Pinpoint the cell where the given text exists, returning its [x, y] midpoint coordinate. 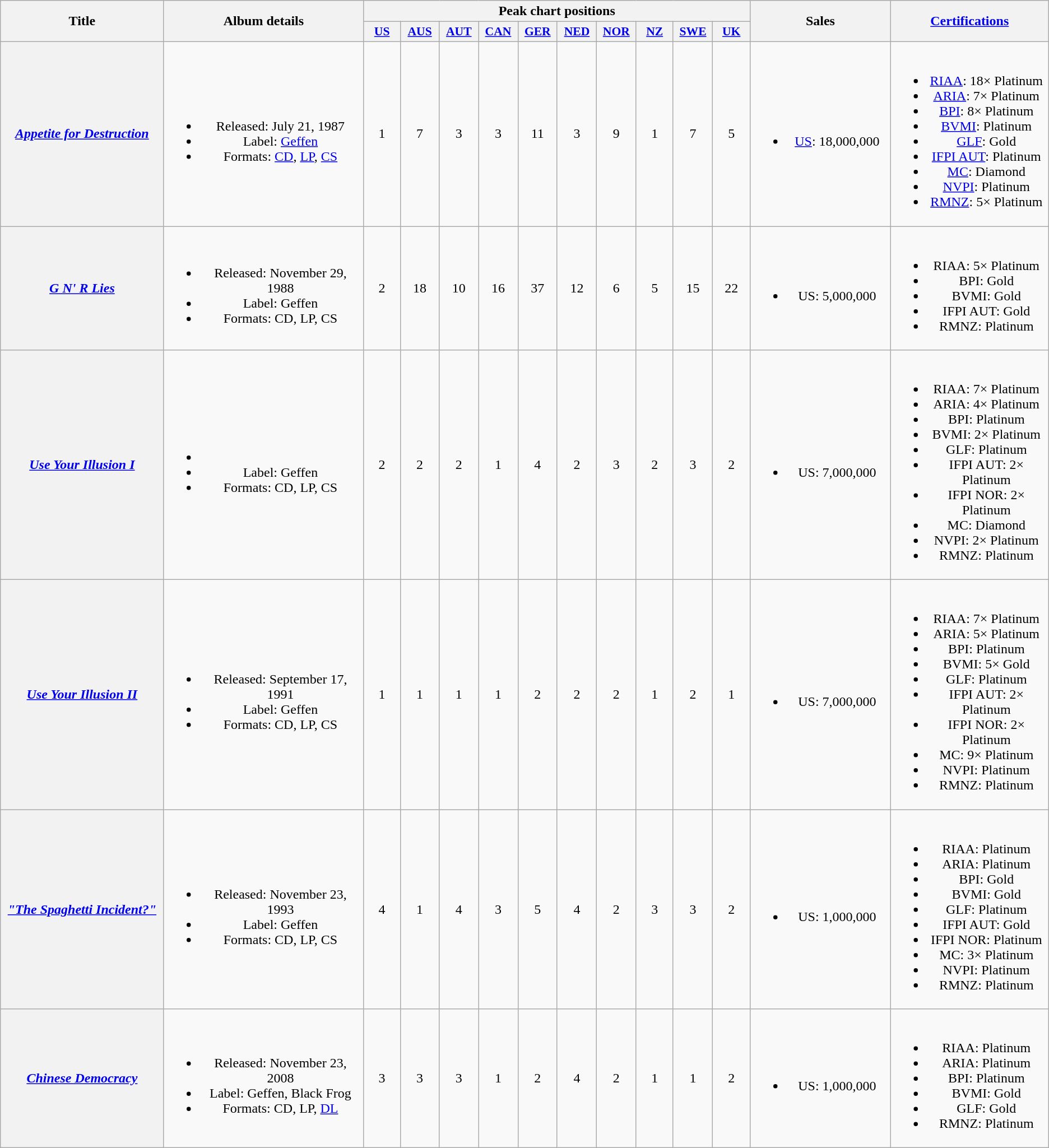
Label: GeffenFormats: CD, LP, CS [263, 465]
US: 5,000,000 [820, 288]
Use Your Illusion I [82, 465]
Chinese Democracy [82, 1079]
12 [577, 288]
Released: September 17, 1991Label: GeffenFormats: CD, LP, CS [263, 695]
RIAA: 18× PlatinumARIA: 7× PlatinumBPI: 8× PlatinumBVMI: PlatinumGLF: GoldIFPI AUT: PlatinumMC: DiamondNVPI: PlatinumRMNZ: 5× Platinum [969, 133]
RIAA: 5× PlatinumBPI: GoldBVMI: GoldIFPI AUT: GoldRMNZ: Platinum [969, 288]
RIAA: PlatinumARIA: PlatinumBPI: PlatinumBVMI: GoldGLF: GoldRMNZ: Platinum [969, 1079]
Album details [263, 21]
G N' R Lies [82, 288]
NOR [616, 32]
UK [732, 32]
US: 18,000,000 [820, 133]
10 [459, 288]
Released: November 23, 1993Label: GeffenFormats: CD, LP, CS [263, 909]
6 [616, 288]
Released: November 29, 1988Label: GeffenFormats: CD, LP, CS [263, 288]
16 [498, 288]
AUS [419, 32]
"The Spaghetti Incident?" [82, 909]
Peak chart positions [557, 11]
Sales [820, 21]
Use Your Illusion II [82, 695]
GER [537, 32]
Released: July 21, 1987Label: GeffenFormats: CD, LP, CS [263, 133]
US [382, 32]
RIAA: PlatinumARIA: PlatinumBPI: GoldBVMI: GoldGLF: PlatinumIFPI AUT: GoldIFPI NOR: PlatinumMC: 3× PlatinumNVPI: PlatinumRMNZ: Platinum [969, 909]
15 [693, 288]
Certifications [969, 21]
NZ [655, 32]
NED [577, 32]
11 [537, 133]
37 [537, 288]
9 [616, 133]
SWE [693, 32]
CAN [498, 32]
AUT [459, 32]
Title [82, 21]
Released: November 23, 2008Label: Geffen, Black FrogFormats: CD, LP, DL [263, 1079]
18 [419, 288]
22 [732, 288]
Appetite for Destruction [82, 133]
